Output the [x, y] coordinate of the center of the cell containing the given text.  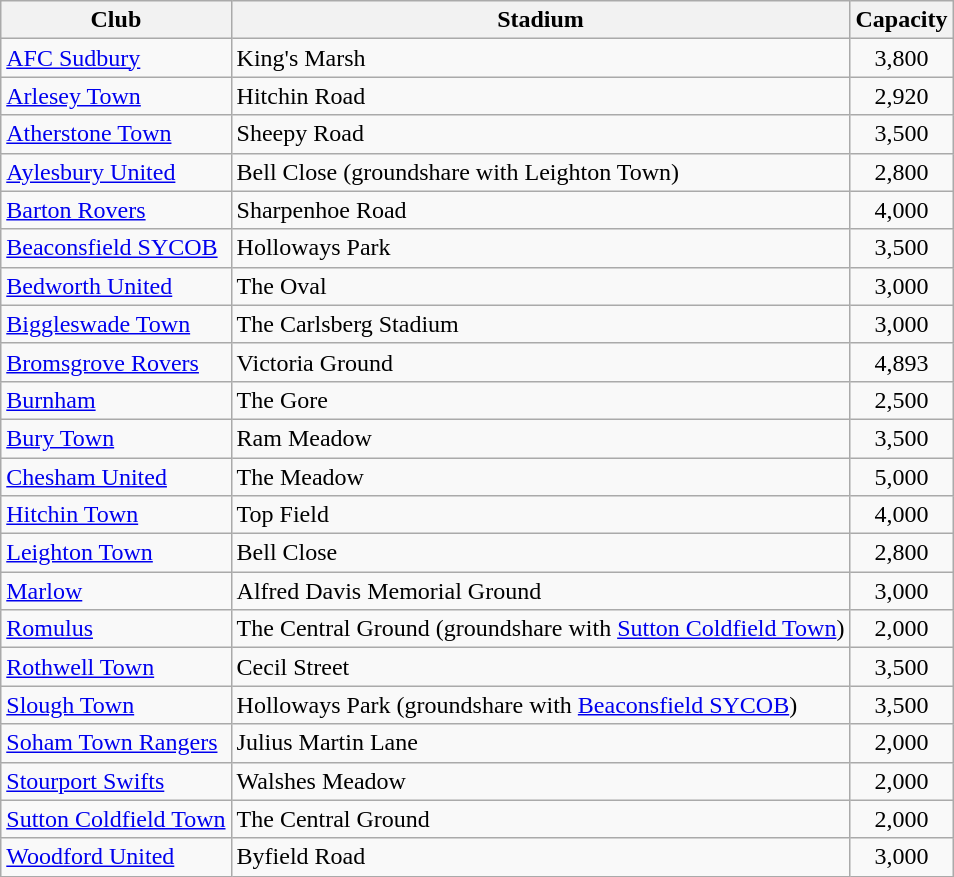
Stourport Swifts [116, 781]
Bell Close [540, 553]
Biggleswade Town [116, 324]
Julius Martin Lane [540, 743]
The Central Ground [540, 819]
Top Field [540, 515]
The Gore [540, 400]
Beaconsfield SYCOB [116, 248]
Barton Rovers [116, 210]
Alfred Davis Memorial Ground [540, 591]
Byfield Road [540, 857]
AFC Sudbury [116, 58]
Sharpenhoe Road [540, 210]
Burnham [116, 400]
Holloways Park (groundshare with Beaconsfield SYCOB) [540, 705]
The Central Ground (groundshare with Sutton Coldfield Town) [540, 629]
Soham Town Rangers [116, 743]
Stadium [540, 20]
Arlesey Town [116, 96]
Capacity [902, 20]
Hitchin Town [116, 515]
3,800 [902, 58]
The Oval [540, 286]
Aylesbury United [116, 172]
Victoria Ground [540, 362]
Leighton Town [116, 553]
The Carlsberg Stadium [540, 324]
Bell Close (groundshare with Leighton Town) [540, 172]
4,893 [902, 362]
Slough Town [116, 705]
Chesham United [116, 477]
Woodford United [116, 857]
2,920 [902, 96]
Rothwell Town [116, 667]
Marlow [116, 591]
Sheepy Road [540, 134]
2,500 [902, 400]
Hitchin Road [540, 96]
Club [116, 20]
Atherstone Town [116, 134]
5,000 [902, 477]
Cecil Street [540, 667]
Romulus [116, 629]
Holloways Park [540, 248]
Bedworth United [116, 286]
The Meadow [540, 477]
Sutton Coldfield Town [116, 819]
Walshes Meadow [540, 781]
Ram Meadow [540, 438]
Bromsgrove Rovers [116, 362]
Bury Town [116, 438]
King's Marsh [540, 58]
